Locate the cell with the specified text and output its [x, y] center coordinate. 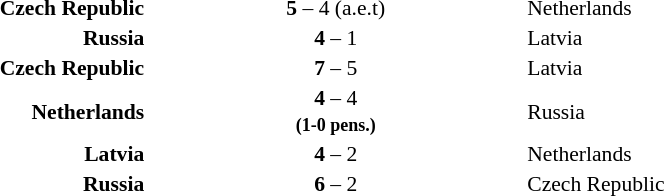
7 – 5 [336, 68]
4 – 2 [336, 154]
4 – 4(1-0 pens.) [336, 111]
4 – 1 [336, 38]
